Scan for the cell matching the given text and deliver its [x, y] coordinate at center. 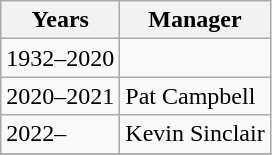
Kevin Sinclair [195, 134]
Manager [195, 20]
1932–2020 [60, 58]
Pat Campbell [195, 96]
2022– [60, 134]
Years [60, 20]
2020–2021 [60, 96]
